For the text-containing cell, return its midpoint in (x, y) coordinate format. 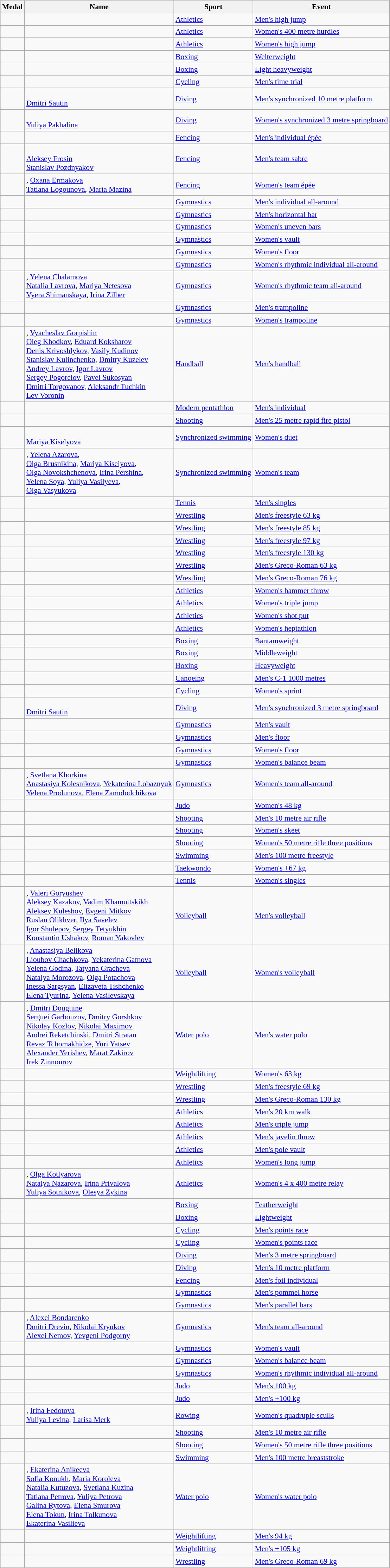
Men's triple jump (321, 1124)
, Alexei BondarenkoDmitri Drevin, Nikolai KryukovAlexei Nemov, Yevgeni Podgorny (99, 1327)
, Yelena Azarova, Olga Brusnikina, Mariya Kiselyova, Olga Novokshchenova, Irina Pershina, Yelena Soya, Yuliya Vasilyeva, Olga Vasyukova (99, 472)
Men's 100 kg (321, 1386)
Women's shot put (321, 616)
Men's 20 km walk (321, 1112)
Men's floor (321, 738)
Men's synchronized 10 metre platform (321, 99)
Men's 100 metre breaststroke (321, 1458)
Men's freestyle 130 kg (321, 553)
Men's 3 metre springboard (321, 1255)
, Svetlana KhorkinaAnastasiya Kolesnikova, Yekaterina LobaznyukYelena Produnova, Elena Zamolodchikova (99, 784)
Bantamweight (321, 641)
, Yelena ChalamovaNatalia Lavrova, Mariya NetesovaVyera Shimanskaya, Irina Zilber (99, 286)
Men's points race (321, 1230)
Women's quadruple sculls (321, 1415)
Lightweight (321, 1218)
Men's synchronized 3 metre springboard (321, 708)
Women's trampoline (321, 320)
Men's individual (321, 408)
Men's Greco-Roman 76 kg (321, 578)
Men's freestyle 85 kg (321, 528)
Women's high jump (321, 44)
Men's parallel bars (321, 1305)
Men's 94 kg (321, 1536)
, Irina FedotovaYuliya Levina, Larisa Merk (99, 1415)
Women's singles (321, 881)
Name (99, 7)
Featherweight (321, 1205)
Men's freestyle 69 kg (321, 1087)
Men's pole vault (321, 1149)
Men's team all-around (321, 1327)
Women's water polo (321, 1497)
Women's uneven bars (321, 227)
Women's team épée (321, 185)
Women's 63 kg (321, 1074)
Men's javelin throw (321, 1137)
Men's handball (321, 364)
Women's team (321, 472)
Women's synchronized 3 metre springboard (321, 120)
Men's time trial (321, 82)
Men's volleyball (321, 916)
Women's skeet (321, 830)
Men's freestyle 97 kg (321, 541)
Men's team sabre (321, 159)
Women's rhythmic team all-around (321, 286)
Taekwondo (213, 868)
Women's triple jump (321, 603)
Men's horizontal bar (321, 215)
Modern pentathlon (213, 408)
Women's 400 metre hurdles (321, 32)
Event (321, 7)
Women's sprint (321, 691)
Men's 25 metre rapid fire pistol (321, 421)
Aleksey FrosinStanislav Pozdnyakov (99, 159)
Men's freestyle 63 kg (321, 516)
Handball (213, 364)
Men's vault (321, 725)
Women's duet (321, 438)
Men's high jump (321, 19)
Men's 100 metre freestyle (321, 856)
Women's volleyball (321, 973)
Heavyweight (321, 666)
Women's team all-around (321, 784)
Men's C-1 1000 metres (321, 678)
Women's points race (321, 1243)
Women's 4 x 400 metre relay (321, 1183)
Men's +105 kg (321, 1549)
Men's Greco-Roman 69 kg (321, 1561)
Men's pommel horse (321, 1293)
Canoeing (213, 678)
Sport (213, 7)
Men's trampoline (321, 308)
Mariya Kiselyova (99, 438)
Men's individual épée (321, 138)
Women's long jump (321, 1162)
Men's Greco-Roman 63 kg (321, 566)
Women's +67 kg (321, 868)
Rowing (213, 1415)
Welterweight (321, 57)
Men's water polo (321, 1035)
Medal (13, 7)
Women's heptathlon (321, 628)
Men's individual all-around (321, 202)
Women's 48 kg (321, 805)
, Olga KotlyarovaNatalya Nazarova, Irina PrivalovaYuliya Sotnikova, Olesya Zykina (99, 1183)
Yuliya Pakhalina (99, 120)
Men's Greco-Roman 130 kg (321, 1099)
Men's foil individual (321, 1280)
Middleweight (321, 653)
, Oxana ErmakovaTatiana Logounova, Maria Mazina (99, 185)
Light heavyweight (321, 69)
Men's 10 metre platform (321, 1268)
Women's hammer throw (321, 591)
Men's +100 kg (321, 1398)
Men's singles (321, 503)
